Identify which cell holds the provided text, then report its (x, y) central coordinate. 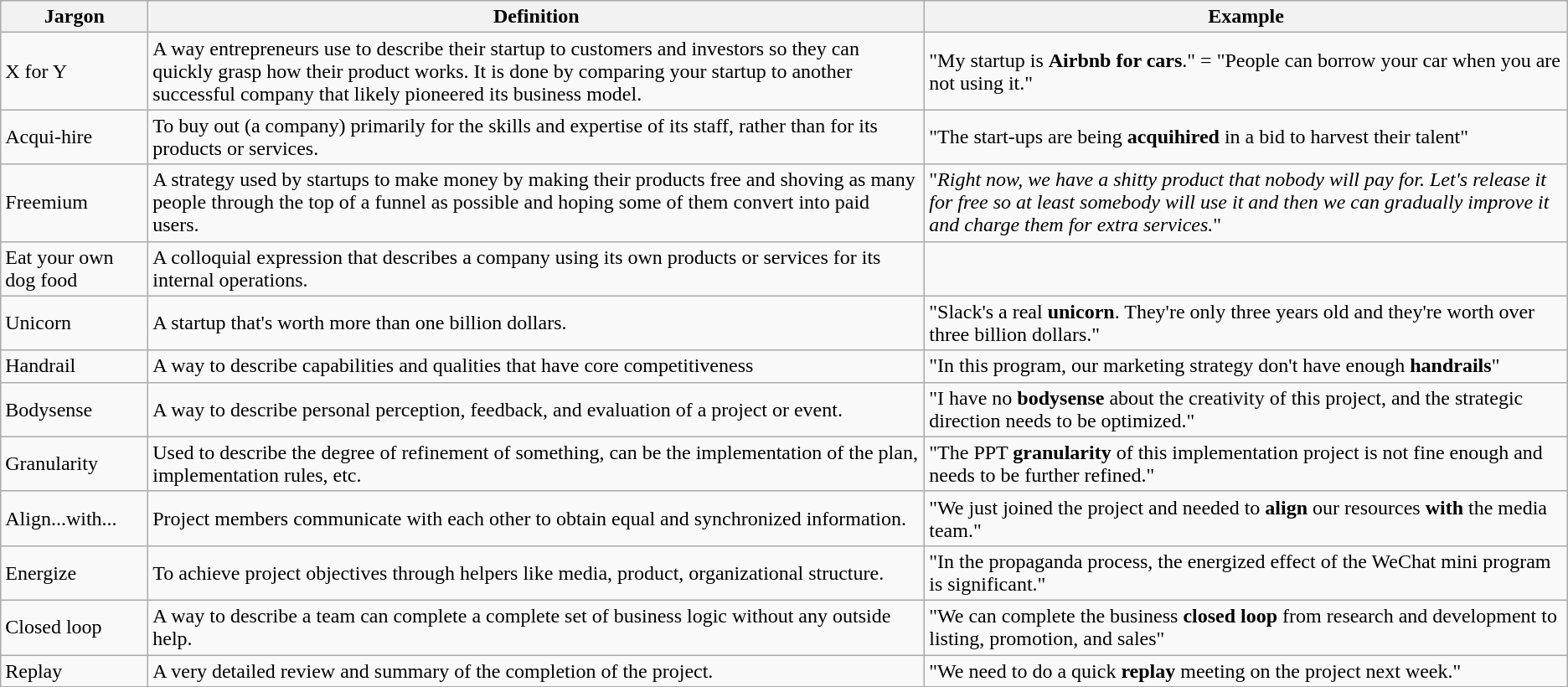
"Slack's a real unicorn. They're only three years old and they're worth over three billion dollars." (1246, 323)
Granularity (75, 464)
A colloquial expression that describes a company using its own products or services for its internal operations. (536, 268)
Unicorn (75, 323)
"We just joined the project and needed to align our resources with the media team." (1246, 518)
"We need to do a quick replay meeting on the project next week." (1246, 671)
"The PPT granularity of this implementation project is not fine enough and needs to be further refined." (1246, 464)
Energize (75, 573)
Example (1246, 17)
"The start-ups are being acquihired in a bid to harvest their talent" (1246, 137)
Definition (536, 17)
Bodysense (75, 409)
"My startup is Airbnb for cars." = "People can borrow your car when you are not using it." (1246, 71)
A very detailed review and summary of the completion of the project. (536, 671)
Align...with... (75, 518)
"In the propaganda process, the energized effect of the WeChat mini program is significant." (1246, 573)
Replay (75, 671)
A startup that's worth more than one billion dollars. (536, 323)
Handrail (75, 366)
X for Y (75, 71)
Freemium (75, 203)
"We can complete the business closed loop from research and development to listing, promotion, and sales" (1246, 627)
To buy out (a company) primarily for the skills and expertise of its staff, rather than for its products or services. (536, 137)
Used to describe the degree of refinement of something, can be the implementation of the plan, implementation rules, etc. (536, 464)
Closed loop (75, 627)
To achieve project objectives through helpers like media, product, organizational structure. (536, 573)
A way to describe capabilities and qualities that have core competitiveness (536, 366)
A way to describe a team can complete a complete set of business logic without any outside help. (536, 627)
Eat your own dog food (75, 268)
"I have no bodysense about the creativity of this project, and the strategic direction needs to be optimized." (1246, 409)
Jargon (75, 17)
Project members communicate with each other to obtain equal and synchronized information. (536, 518)
A way to describe personal perception, feedback, and evaluation of a project or event. (536, 409)
Acqui-hire (75, 137)
"In this program, our marketing strategy don't have enough handrails" (1246, 366)
